Output the (X, Y) coordinate of the center of the cell containing the given text.  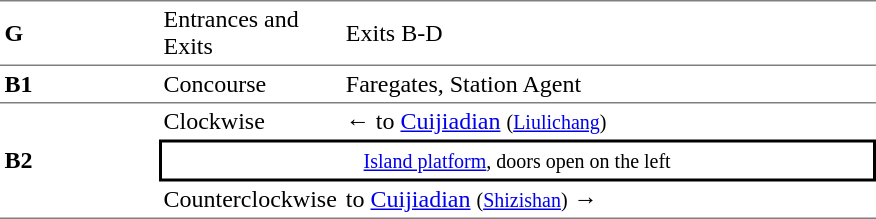
Clockwise (250, 122)
Entrances and Exits (250, 33)
G (80, 33)
Exits B-D (608, 33)
B1 (80, 85)
Concourse (250, 85)
← to Cuijiadian (Liulichang) (608, 122)
Faregates, Station Agent (608, 85)
Island platform, doors open on the left (517, 161)
